Determine the (X, Y) coordinate at the center of the cell enclosing the given text.  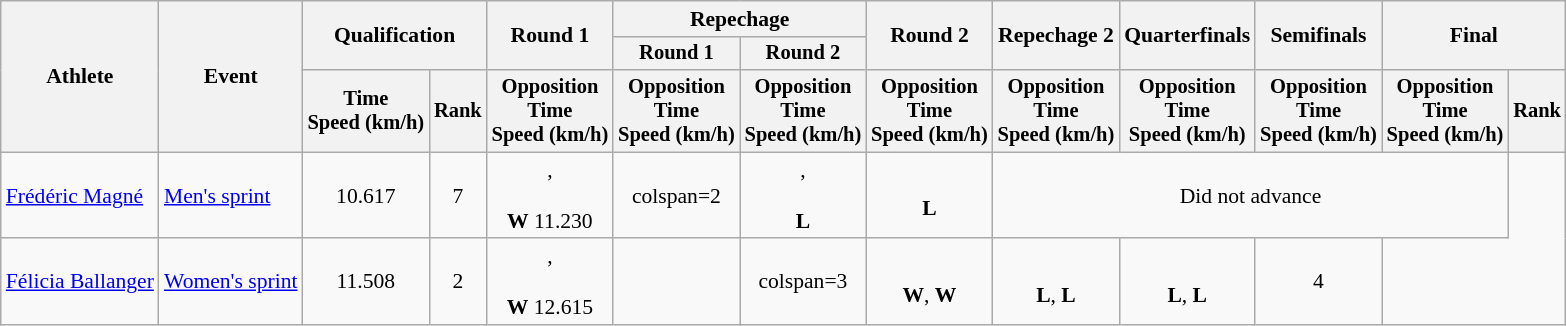
Frédéric Magné (80, 196)
,L (804, 196)
11.508 (366, 282)
Athlete (80, 76)
10.617 (366, 196)
,W 11.230 (550, 196)
Qualification (395, 36)
,W 12.615 (550, 282)
Félicia Ballanger (80, 282)
2 (458, 282)
Women's sprint (231, 282)
Final (1474, 36)
Event (231, 76)
Quarterfinals (1187, 36)
L (930, 196)
Did not advance (1251, 196)
Repechage 2 (1056, 36)
Semifinals (1318, 36)
4 (1318, 282)
Men's sprint (231, 196)
7 (458, 196)
W, W (930, 282)
TimeSpeed (km/h) (366, 111)
colspan=2 (676, 196)
Repechage (740, 19)
colspan=3 (804, 282)
